From the cell containing the given text, extract its center point as (x, y) coordinate. 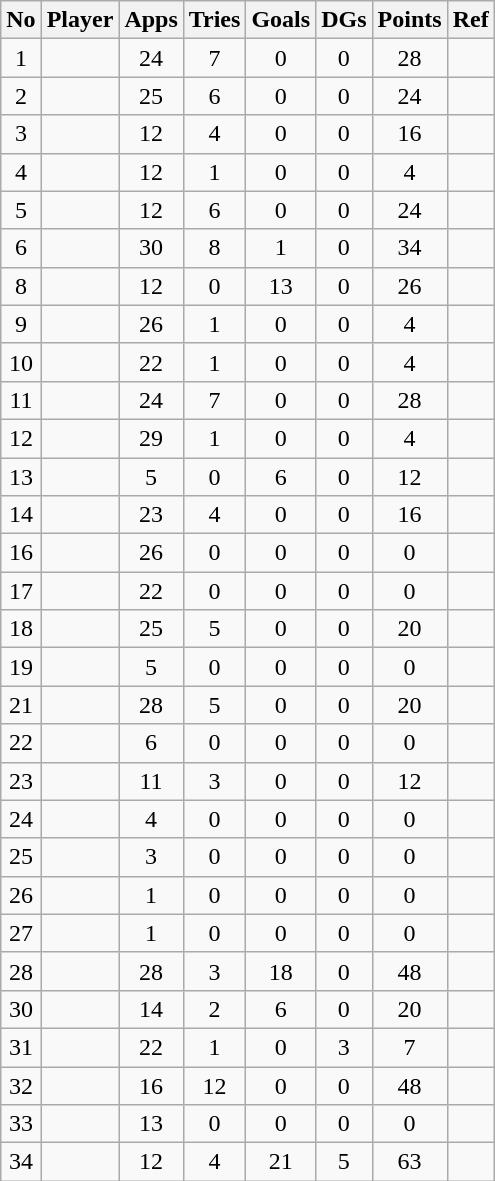
Ref (470, 20)
32 (21, 1085)
10 (21, 362)
27 (21, 933)
Player (80, 20)
19 (21, 667)
Goals (281, 20)
31 (21, 1047)
33 (21, 1124)
DGs (344, 20)
17 (21, 591)
Tries (214, 20)
Apps (151, 20)
29 (151, 438)
No (21, 20)
9 (21, 324)
63 (410, 1162)
Points (410, 20)
